Pinpoint the cell where the given text exists, returning its (x, y) midpoint coordinate. 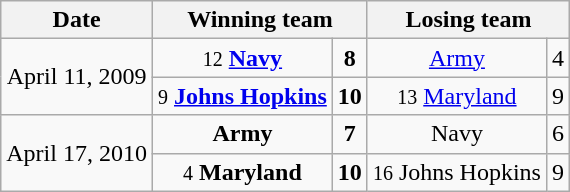
Date (77, 20)
8 (350, 58)
Winning team (260, 20)
April 11, 2009 (77, 77)
13 Maryland (456, 96)
4 Maryland (242, 172)
12 Navy (242, 58)
16 Johns Hopkins (456, 172)
4 (558, 58)
7 (350, 134)
6 (558, 134)
April 17, 2010 (77, 153)
9 Johns Hopkins (242, 96)
Losing team (468, 20)
Navy (456, 134)
